Return the [X, Y] coordinate for the center point of the cell that contains the specified text.  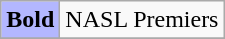
NASL Premiers [142, 20]
Bold [30, 20]
